Find where the given text appears and provide that cell's center as (x, y) coordinate. 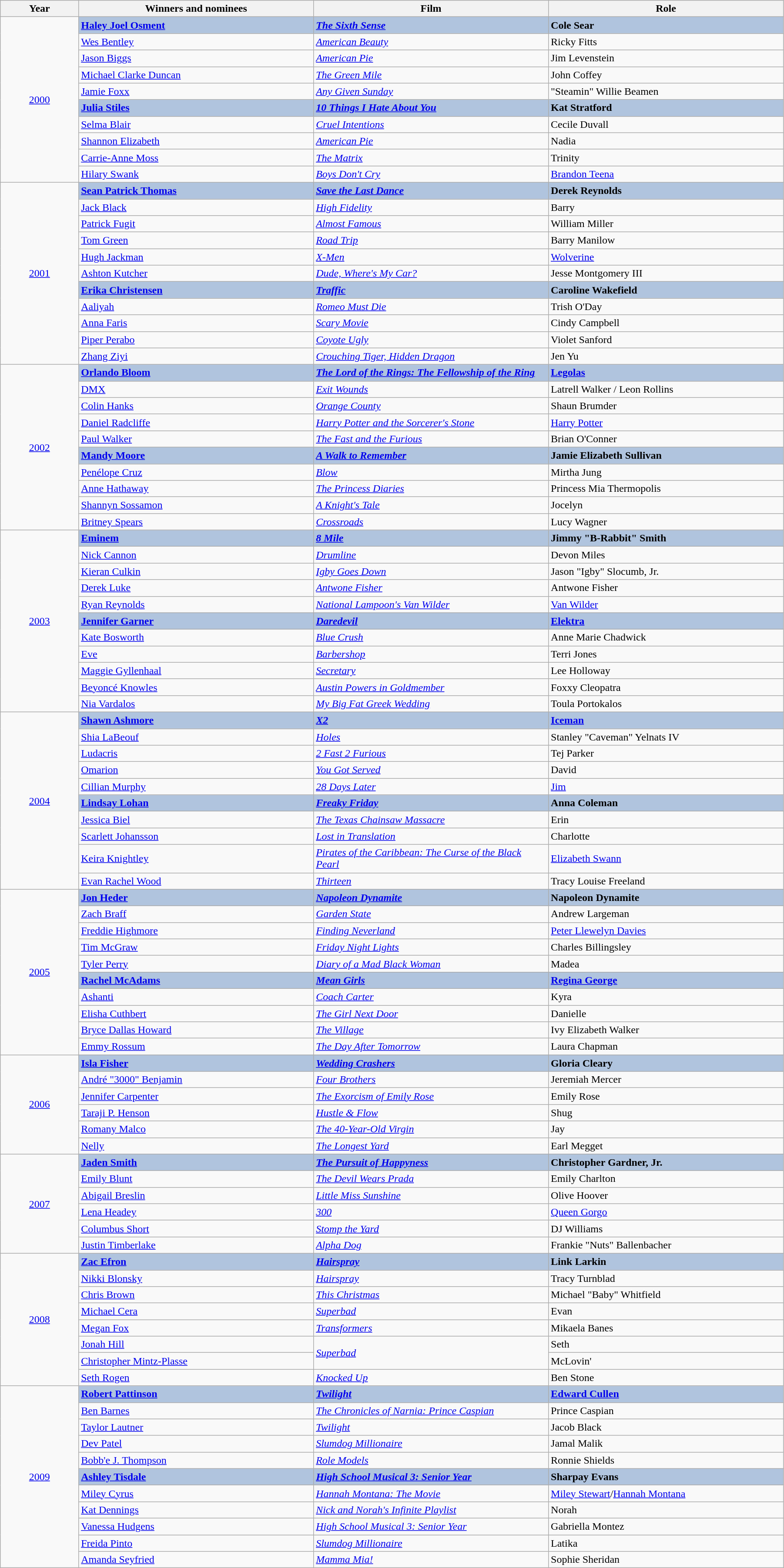
André "3000" Benjamin (196, 1080)
Patrick Fugit (196, 224)
Stomp the Yard (431, 1228)
Jay (666, 1129)
Terri Jones (666, 654)
Erin (666, 820)
The Longest Yard (431, 1146)
Boys Don't Cry (431, 174)
Exit Wounds (431, 389)
Gabriella Montez (666, 1526)
Haley Joel Osment (196, 25)
Isla Fisher (196, 1063)
Orlando Bloom (196, 373)
Emily Rose (666, 1096)
Evan Rachel Wood (196, 881)
Piper Perabo (196, 340)
Link Larkin (666, 1261)
A Walk to Remember (431, 455)
The Chronicles of Narnia: Prince Caspian (431, 1411)
Dev Patel (196, 1444)
Emily Blunt (196, 1179)
Jessica Biel (196, 820)
Tej Parker (666, 754)
300 (431, 1212)
Sophie Sheridan (666, 1560)
Barry Manilow (666, 240)
Bryce Dallas Howard (196, 1030)
Kat Dennings (196, 1510)
Evan (666, 1311)
William Miller (666, 224)
Jonah Hill (196, 1344)
Cecile Duvall (666, 124)
Paul Walker (196, 439)
Romany Malco (196, 1129)
Seth (666, 1344)
Shug (666, 1113)
Robert Pattinson (196, 1394)
Earl Megget (666, 1146)
Jim Levenstein (666, 58)
Nia Vardalos (196, 704)
2001 (40, 273)
Ashanti (196, 997)
Ludacris (196, 754)
Queen Gorgo (666, 1212)
Freddie Highmore (196, 931)
Brian O'Conner (666, 439)
Shia LaBeouf (196, 737)
X2 (431, 720)
Cole Sear (666, 25)
Road Trip (431, 240)
2004 (40, 801)
Jennifer Carpenter (196, 1096)
X-Men (431, 257)
Britney Spears (196, 522)
John Coffey (666, 75)
Nadia (666, 141)
Vanessa Hudgens (196, 1526)
Miley Stewart/Hannah Montana (666, 1493)
Prince Caspian (666, 1411)
Mikaela Banes (666, 1328)
28 Days Later (431, 787)
Jaden Smith (196, 1162)
The Village (431, 1030)
Jesse Montgomery III (666, 274)
Amanda Seyfried (196, 1560)
Tracy Louise Freeland (666, 881)
Blow (431, 472)
Latrell Walker / Leon Rollins (666, 389)
2005 (40, 972)
Omarion (196, 770)
McLovin' (666, 1361)
Daniel Radcliffe (196, 422)
National Lampoon's Van Wilder (431, 604)
Ryan Reynolds (196, 604)
Lee Holloway (666, 671)
Wolverine (666, 257)
2 Fast 2 Furious (431, 754)
Brandon Teena (666, 174)
2008 (40, 1319)
Danielle (666, 1014)
8 Mile (431, 538)
The Green Mile (431, 75)
Taraji P. Henson (196, 1113)
You Got Served (431, 770)
2003 (40, 621)
Toula Portokalos (666, 704)
Wedding Crashers (431, 1063)
Dude, Where's My Car? (431, 274)
Jason "Igby" Slocumb, Jr. (666, 571)
Trinity (666, 157)
Megan Fox (196, 1328)
Olive Hoover (666, 1195)
Kyra (666, 997)
Barbershop (431, 654)
Christopher Gardner, Jr. (666, 1162)
Van Wilder (666, 604)
Michael "Baby" Whitfield (666, 1295)
Laura Chapman (666, 1047)
Ricky Fitts (666, 42)
Mandy Moore (196, 455)
Nelly (196, 1146)
2007 (40, 1204)
Jennifer Garner (196, 621)
The Texas Chainsaw Massacre (431, 820)
Jacob Black (666, 1427)
Tracy Turnblad (666, 1278)
Zhang Ziyi (196, 356)
Little Miss Sunshine (431, 1195)
Lost in Translation (431, 836)
Lucy Wagner (666, 522)
Lena Headey (196, 1212)
Kate Bosworth (196, 637)
Drumline (431, 555)
Seth Rogen (196, 1378)
Elektra (666, 621)
Finding Neverland (431, 931)
Princess Mia Thermopolis (666, 489)
Crouching Tiger, Hidden Dragon (431, 356)
Thirteen (431, 881)
Austin Powers in Goldmember (431, 687)
Ashton Kutcher (196, 274)
Justin Timberlake (196, 1245)
2002 (40, 447)
Coyote Ugly (431, 340)
Cindy Campbell (666, 323)
Andrew Largeman (666, 914)
Elisha Cuthbert (196, 1014)
Blue Crush (431, 637)
Film (431, 9)
Elizabeth Swann (666, 858)
Jamie Foxx (196, 91)
Jamie Elizabeth Sullivan (666, 455)
Iceman (666, 720)
2009 (40, 1477)
Harry Potter and the Sorcerer's Stone (431, 422)
Trish O'Day (666, 307)
Kat Stratford (666, 108)
Ben Barnes (196, 1411)
Foxxy Cleopatra (666, 687)
Zach Braff (196, 914)
Bobb'e J. Thompson (196, 1460)
Crossroads (431, 522)
Eve (196, 654)
Jimmy "B-Rabbit" Smith (666, 538)
Ivy Elizabeth Walker (666, 1030)
Romeo Must Die (431, 307)
Knocked Up (431, 1378)
Mean Girls (431, 980)
The Devil Wears Prada (431, 1179)
Jon Heder (196, 897)
Stanley "Caveman" Yelnats IV (666, 737)
Nick Cannon (196, 555)
Wes Bentley (196, 42)
Erika Christensen (196, 290)
The Pursuit of Happyness (431, 1162)
Pirates of the Caribbean: The Curse of the Black Pearl (431, 858)
Shaun Brumder (666, 406)
Aaliyah (196, 307)
Sharpay Evans (666, 1477)
The Lord of the Rings: The Fellowship of the Ring (431, 373)
DMX (196, 389)
Hilary Swank (196, 174)
Hugh Jackman (196, 257)
The Sixth Sense (431, 25)
High Fidelity (431, 207)
Penélope Cruz (196, 472)
Frankie "Nuts" Ballenbacher (666, 1245)
Role (666, 9)
Orange County (431, 406)
Julia Stiles (196, 108)
Freaky Friday (431, 803)
Caroline Wakefield (666, 290)
Tom Green (196, 240)
Tim McGraw (196, 947)
Traffic (431, 290)
Christopher Mintz-Plasse (196, 1361)
Anne Marie Chadwick (666, 637)
Carrie-Anne Moss (196, 157)
Jocelyn (666, 505)
Tyler Perry (196, 964)
Cruel Intentions (431, 124)
Rachel McAdams (196, 980)
Selma Blair (196, 124)
Alpha Dog (431, 1245)
Jeremiah Mercer (666, 1080)
2000 (40, 100)
Holes (431, 737)
Colin Hanks (196, 406)
Nikki Blonsky (196, 1278)
Jack Black (196, 207)
This Christmas (431, 1295)
American Beauty (431, 42)
Jen Yu (666, 356)
Garden State (431, 914)
Emmy Rossum (196, 1047)
Sean Patrick Thomas (196, 190)
Scarlett Johansson (196, 836)
Harry Potter (666, 422)
Miley Cyrus (196, 1493)
The Day After Tomorrow (431, 1047)
Mirtha Jung (666, 472)
Winners and nominees (196, 9)
Regina George (666, 980)
DJ Williams (666, 1228)
Role Models (431, 1460)
Devon Miles (666, 555)
Norah (666, 1510)
Emily Charlton (666, 1179)
Madea (666, 964)
Legolas (666, 373)
Eminem (196, 538)
Coach Carter (431, 997)
My Big Fat Greek Wedding (431, 704)
Kieran Culkin (196, 571)
Secretary (431, 671)
Ben Stone (666, 1378)
Latika (666, 1543)
The Exorcism of Emily Rose (431, 1096)
Gloria Cleary (666, 1063)
Edward Cullen (666, 1394)
"Steamin" Willie Beamen (666, 91)
Jamal Malik (666, 1444)
Columbus Short (196, 1228)
Lindsay Lohan (196, 803)
Hannah Montana: The Movie (431, 1493)
2006 (40, 1104)
Derek Luke (196, 588)
Daredevil (431, 621)
Anna Coleman (666, 803)
Maggie Gyllenhaal (196, 671)
Shannon Elizabeth (196, 141)
Abigail Breslin (196, 1195)
Barry (666, 207)
Diary of a Mad Black Woman (431, 964)
Ronnie Shields (666, 1460)
Anne Hathaway (196, 489)
Cillian Murphy (196, 787)
Shannyn Sossamon (196, 505)
Freida Pinto (196, 1543)
Beyoncé Knowles (196, 687)
Charles Billingsley (666, 947)
10 Things I Hate About You (431, 108)
Michael Cera (196, 1311)
A Knight's Tale (431, 505)
Almost Famous (431, 224)
Jason Biggs (196, 58)
Violet Sanford (666, 340)
Igby Goes Down (431, 571)
Shawn Ashmore (196, 720)
Nick and Norah's Infinite Playlist (431, 1510)
David (666, 770)
The Fast and the Furious (431, 439)
Taylor Lautner (196, 1427)
Derek Reynolds (666, 190)
The Princess Diaries (431, 489)
Chris Brown (196, 1295)
Scary Movie (431, 323)
The 40-Year-Old Virgin (431, 1129)
Mamma Mia! (431, 1560)
The Girl Next Door (431, 1014)
Michael Clarke Duncan (196, 75)
Save the Last Dance (431, 190)
Jim (666, 787)
Any Given Sunday (431, 91)
Anna Faris (196, 323)
Zac Efron (196, 1261)
Year (40, 9)
Keira Knightley (196, 858)
Charlotte (666, 836)
Ashley Tisdale (196, 1477)
The Matrix (431, 157)
Peter Llewelyn Davies (666, 931)
Four Brothers (431, 1080)
Friday Night Lights (431, 947)
Transformers (431, 1328)
Hustle & Flow (431, 1113)
